Capture the cell that displays the provided text and extract its [X, Y] central coordinate. 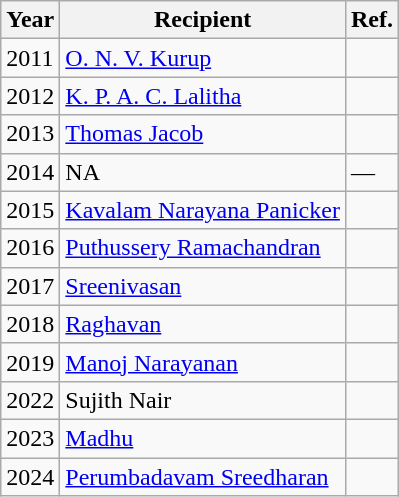
Manoj Narayanan [203, 362]
2016 [30, 248]
Raghavan [203, 324]
— [372, 172]
O. N. V. Kurup [203, 58]
Kavalam Narayana Panicker [203, 210]
Sreenivasan [203, 286]
Puthussery Ramachandran [203, 248]
Perumbadavam Sreedharan [203, 477]
Sujith Nair [203, 400]
2022 [30, 400]
2023 [30, 438]
2011 [30, 58]
2019 [30, 362]
Year [30, 20]
NA [203, 172]
2012 [30, 96]
2024 [30, 477]
Thomas Jacob [203, 134]
2014 [30, 172]
2017 [30, 286]
Recipient [203, 20]
Madhu [203, 438]
K. P. A. C. Lalitha [203, 96]
Ref. [372, 20]
2013 [30, 134]
2015 [30, 210]
2018 [30, 324]
